For the text-containing cell, return its midpoint in [x, y] coordinate format. 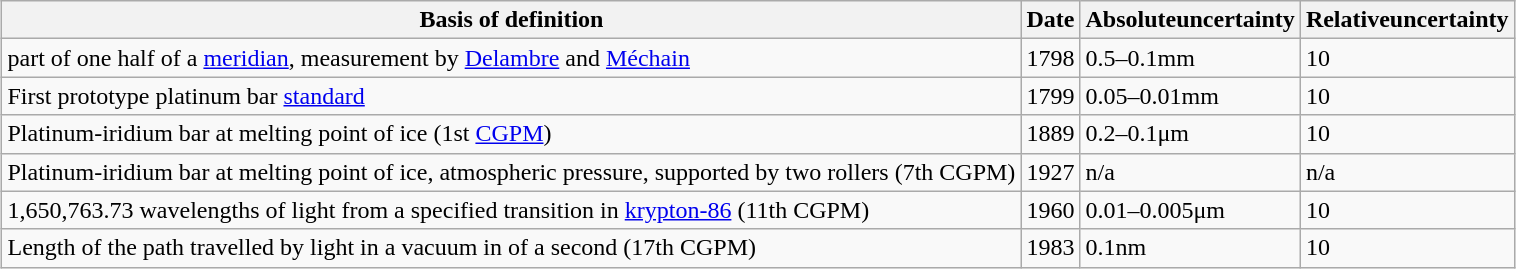
part of one half of a meridian, measurement by Delambre and Méchain [512, 58]
0.2–0.1μm [1190, 134]
1798 [1050, 58]
1799 [1050, 96]
1927 [1050, 172]
1983 [1050, 248]
0.5–0.1mm [1190, 58]
1960 [1050, 210]
Absoluteuncertainty [1190, 20]
Relativeuncertainty [1407, 20]
Length of the path travelled by light in a vacuum in of a second (17th CGPM) [512, 248]
Platinum-iridium bar at melting point of ice (1st CGPM) [512, 134]
0.05–0.01mm [1190, 96]
0.1nm [1190, 248]
Date [1050, 20]
1,650,763.73 wavelengths of light from a specified transition in krypton-86 (11th CGPM) [512, 210]
First prototype platinum bar standard [512, 96]
1889 [1050, 134]
Basis of definition [512, 20]
0.01–0.005μm [1190, 210]
Platinum-iridium bar at melting point of ice, atmospheric pressure, supported by two rollers (7th CGPM) [512, 172]
